Provide the (X, Y) coordinate of the cell's center where the given text is located.  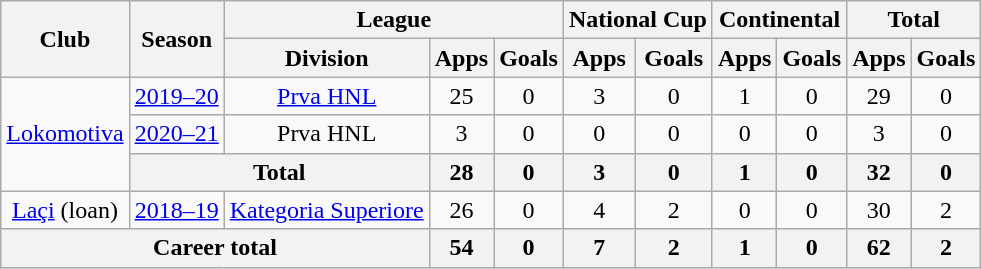
2020–21 (176, 134)
54 (461, 248)
League (394, 20)
25 (461, 96)
29 (879, 96)
2018–19 (176, 210)
Club (65, 39)
32 (879, 172)
26 (461, 210)
Laçi (loan) (65, 210)
Lokomotiva (65, 134)
Season (176, 39)
Division (326, 58)
Career total (215, 248)
4 (599, 210)
62 (879, 248)
28 (461, 172)
National Cup (638, 20)
7 (599, 248)
Kategoria Superiore (326, 210)
Continental (779, 20)
2019–20 (176, 96)
30 (879, 210)
